Extract the [X, Y] coordinate from the center of the cell holding the provided text.  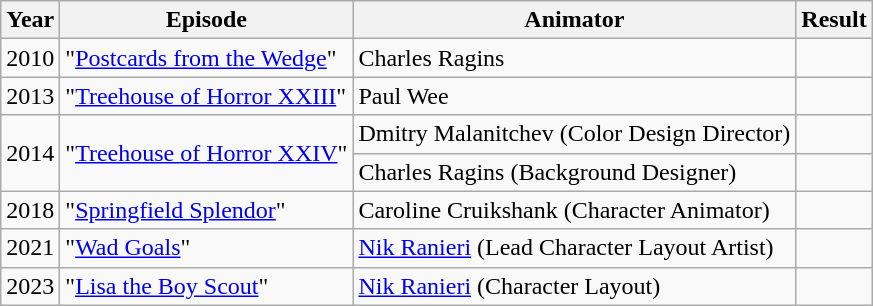
Nik Ranieri (Character Layout) [574, 286]
2013 [30, 96]
Paul Wee [574, 96]
"Wad Goals" [206, 248]
2014 [30, 153]
Episode [206, 20]
2021 [30, 248]
Dmitry Malanitchev (Color Design Director) [574, 134]
Caroline Cruikshank (Character Animator) [574, 210]
2018 [30, 210]
Year [30, 20]
Charles Ragins [574, 58]
"Lisa the Boy Scout" [206, 286]
Charles Ragins (Background Designer) [574, 172]
Result [834, 20]
Animator [574, 20]
"Treehouse of Horror XXIII" [206, 96]
2023 [30, 286]
2010 [30, 58]
"Postcards from the Wedge" [206, 58]
"Treehouse of Horror XXIV" [206, 153]
"Springfield Splendor" [206, 210]
Nik Ranieri (Lead Character Layout Artist) [574, 248]
